For the text-containing cell, return its midpoint in (x, y) coordinate format. 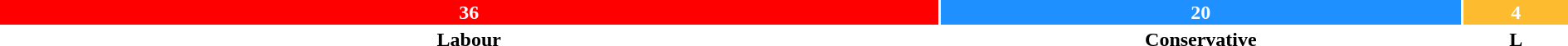
20 (1200, 12)
36 (469, 12)
4 (1516, 12)
